Scan for the cell matching the given text and deliver its (X, Y) coordinate at center. 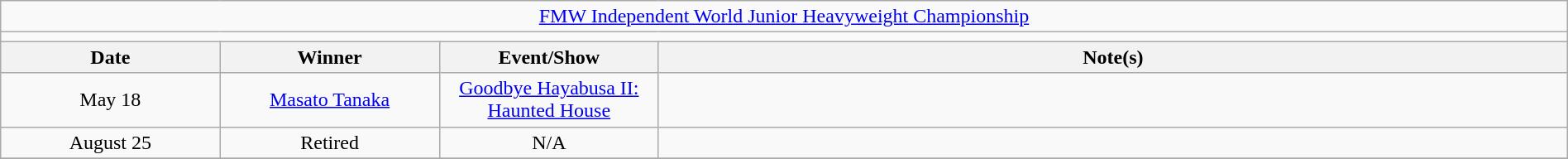
Winner (329, 57)
August 25 (111, 142)
N/A (549, 142)
FMW Independent World Junior Heavyweight Championship (784, 17)
Date (111, 57)
Goodbye Hayabusa II: Haunted House (549, 99)
Event/Show (549, 57)
May 18 (111, 99)
Note(s) (1113, 57)
Masato Tanaka (329, 99)
Retired (329, 142)
